Scan for the cell matching the given text and deliver its [x, y] coordinate at center. 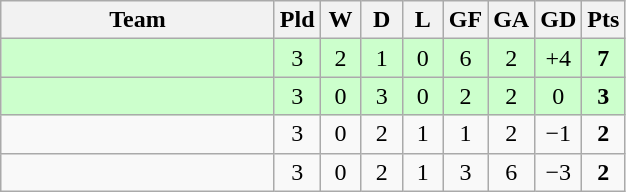
L [422, 20]
−3 [558, 172]
−1 [558, 134]
7 [604, 58]
Pts [604, 20]
GA [512, 20]
GD [558, 20]
GF [465, 20]
W [340, 20]
D [382, 20]
Pld [297, 20]
Team [138, 20]
+4 [558, 58]
